For the text-containing cell, return its midpoint in (x, y) coordinate format. 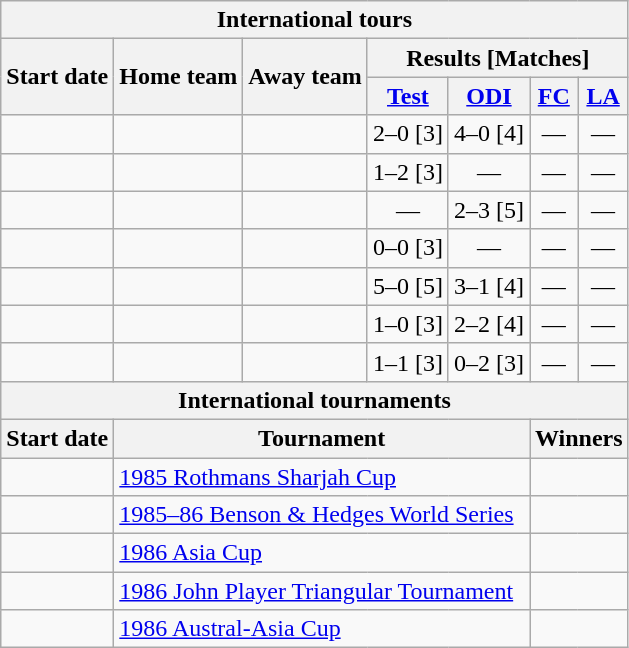
0–0 [3] (408, 248)
5–0 [5] (408, 286)
LA (603, 96)
1–1 [3] (408, 362)
1–2 [3] (408, 172)
Results [Matches] (498, 58)
Away team (306, 77)
0–2 [3] (488, 362)
1986 John Player Triangular Tournament (322, 591)
4–0 [4] (488, 134)
1985–86 Benson & Hedges World Series (322, 515)
FC (554, 96)
2–0 [3] (408, 134)
International tours (314, 20)
1–0 [3] (408, 324)
Test (408, 96)
1986 Austral-Asia Cup (322, 629)
ODI (488, 96)
2–3 [5] (488, 210)
Tournament (322, 438)
2–2 [4] (488, 324)
3–1 [4] (488, 286)
International tournaments (314, 400)
Winners (580, 438)
1985 Rothmans Sharjah Cup (322, 477)
1986 Asia Cup (322, 553)
Home team (178, 77)
